Return the [X, Y] coordinate for the center point of the cell that contains the specified text.  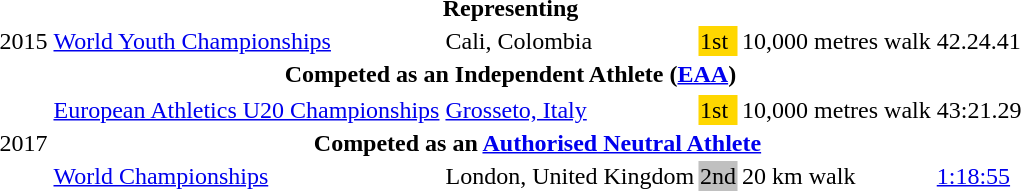
World Youth Championships [246, 41]
London, United Kingdom [570, 176]
Cali, Colombia [570, 41]
Grosseto, Italy [570, 110]
20 km walk [837, 176]
World Championships [246, 176]
2nd [718, 176]
European Athletics U20 Championships [246, 110]
